Search for the cell housing the specified text and yield its (x, y) center coordinate. 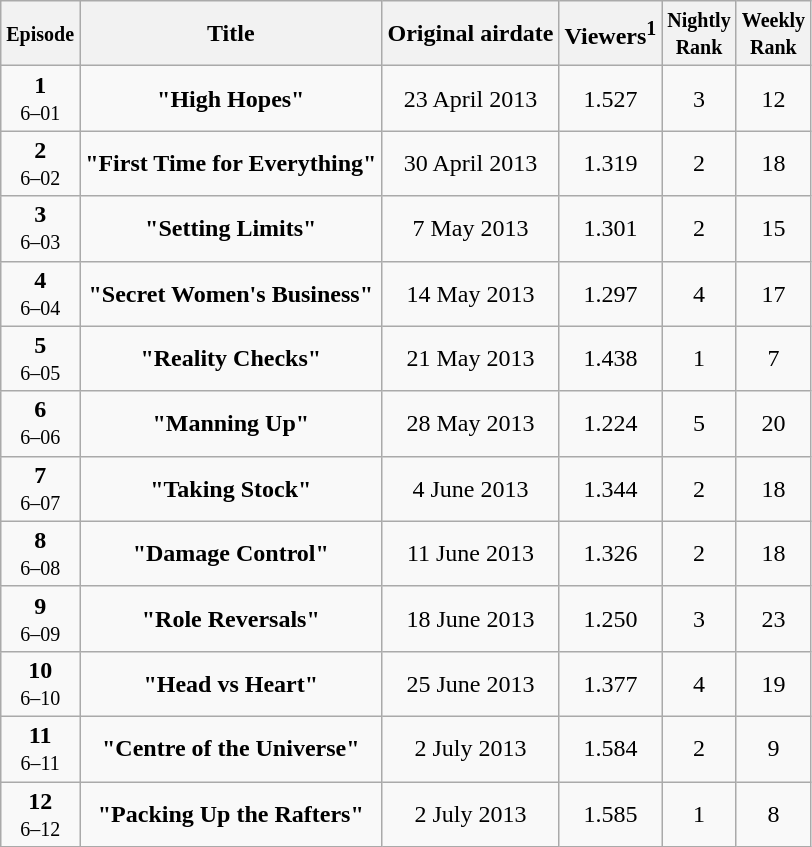
18 June 2013 (470, 618)
126–12 (40, 814)
"High Hopes" (231, 98)
12 (773, 98)
9 (773, 748)
Viewers1 (610, 34)
"Manning Up" (231, 424)
19 (773, 684)
26–02 (40, 164)
1.377 (610, 684)
WeeklyRank (773, 34)
56–05 (40, 358)
1.250 (610, 618)
"Role Reversals" (231, 618)
17 (773, 294)
1.584 (610, 748)
5 (699, 424)
1.297 (610, 294)
"Packing Up the Rafters" (231, 814)
4 June 2013 (470, 488)
"Setting Limits" (231, 228)
"Reality Checks" (231, 358)
86–08 (40, 554)
1.319 (610, 164)
11 June 2013 (470, 554)
20 (773, 424)
"Head vs Heart" (231, 684)
1.438 (610, 358)
7 (773, 358)
30 April 2013 (470, 164)
Title (231, 34)
1.527 (610, 98)
1.344 (610, 488)
106–10 (40, 684)
23 April 2013 (470, 98)
96–09 (40, 618)
"Damage Control" (231, 554)
14 May 2013 (470, 294)
16–01 (40, 98)
66–06 (40, 424)
"Secret Women's Business" (231, 294)
"Taking Stock" (231, 488)
Original airdate (470, 34)
25 June 2013 (470, 684)
1.301 (610, 228)
23 (773, 618)
28 May 2013 (470, 424)
21 May 2013 (470, 358)
1.585 (610, 814)
116–11 (40, 748)
8 (773, 814)
36–03 (40, 228)
7 May 2013 (470, 228)
NightlyRank (699, 34)
15 (773, 228)
1.224 (610, 424)
"Centre of the Universe" (231, 748)
Episode (40, 34)
1.326 (610, 554)
"First Time for Everything" (231, 164)
76–07 (40, 488)
46–04 (40, 294)
